Find where the given text appears and provide that cell's center as [x, y] coordinate. 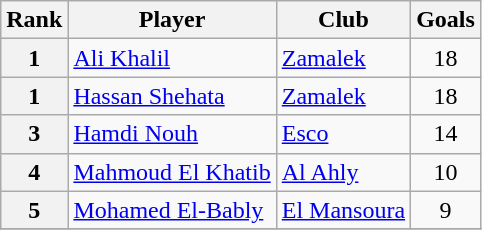
Club [343, 20]
El Mansoura [343, 210]
9 [446, 210]
Goals [446, 20]
3 [34, 134]
Esco [343, 134]
Ali Khalil [172, 58]
Al Ahly [343, 172]
14 [446, 134]
10 [446, 172]
Mohamed El-Bably [172, 210]
Mahmoud El Khatib [172, 172]
4 [34, 172]
Player [172, 20]
5 [34, 210]
Hassan Shehata [172, 96]
Hamdi Nouh [172, 134]
Rank [34, 20]
